Return [X, Y] of the center of cell containing provided text 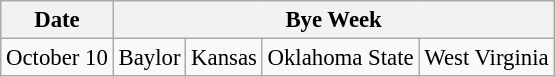
Kansas [224, 58]
West Virginia [486, 58]
Oklahoma State [340, 58]
October 10 [57, 58]
Date [57, 20]
Bye Week [334, 20]
Baylor [150, 58]
